From the cell containing the given text, extract its center point as (X, Y) coordinate. 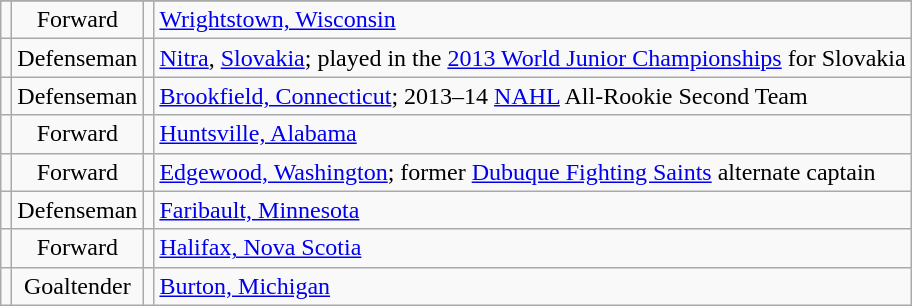
Huntsville, Alabama (532, 134)
Goaltender (78, 286)
Faribault, Minnesota (532, 210)
Burton, Michigan (532, 286)
Halifax, Nova Scotia (532, 248)
Edgewood, Washington; former Dubuque Fighting Saints alternate captain (532, 172)
Brookfield, Connecticut; 2013–14 NAHL All-Rookie Second Team (532, 96)
Wrightstown, Wisconsin (532, 20)
Nitra, Slovakia; played in the 2013 World Junior Championships for Slovakia (532, 58)
